Find where the given text appears and provide that cell's center as (X, Y) coordinate. 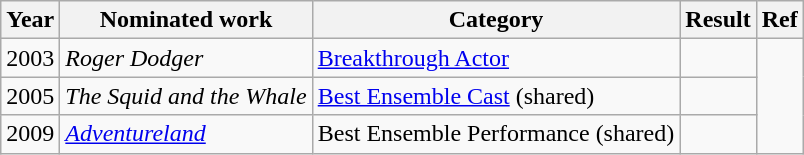
Category (496, 20)
Best Ensemble Performance (shared) (496, 134)
Ref (780, 20)
Nominated work (186, 20)
Result (718, 20)
2003 (30, 58)
Roger Dodger (186, 58)
Year (30, 20)
2005 (30, 96)
Breakthrough Actor (496, 58)
Best Ensemble Cast (shared) (496, 96)
Adventureland (186, 134)
The Squid and the Whale (186, 96)
2009 (30, 134)
